Scan for the cell matching the given text and deliver its (x, y) coordinate at center. 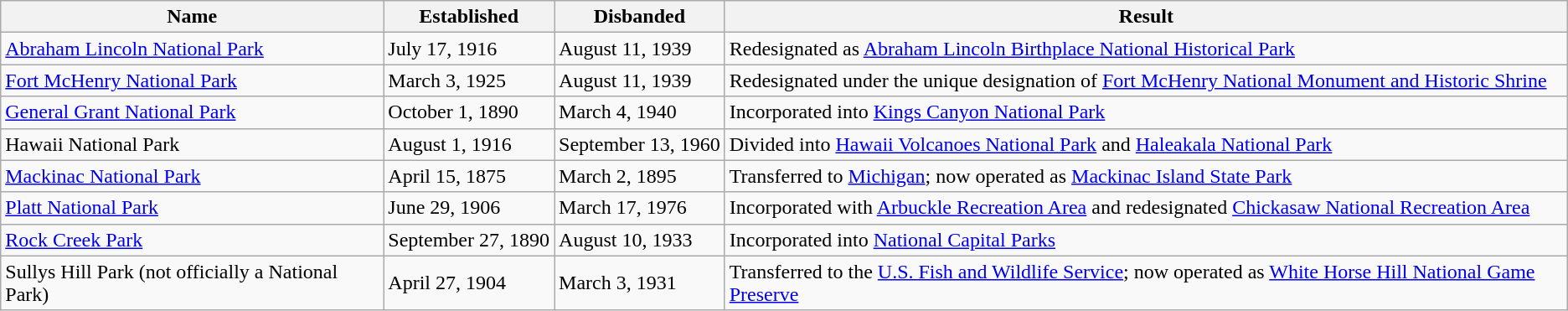
Incorporated with Arbuckle Recreation Area and redesignated Chickasaw National Recreation Area (1146, 208)
October 1, 1890 (469, 112)
Fort McHenry National Park (193, 80)
Platt National Park (193, 208)
April 15, 1875 (469, 176)
Redesignated as Abraham Lincoln Birthplace National Historical Park (1146, 49)
August 1, 1916 (469, 144)
September 13, 1960 (640, 144)
August 10, 1933 (640, 240)
Disbanded (640, 17)
Redesignated under the unique designation of Fort McHenry National Monument and Historic Shrine (1146, 80)
General Grant National Park (193, 112)
Mackinac National Park (193, 176)
March 3, 1931 (640, 283)
Established (469, 17)
Incorporated into Kings Canyon National Park (1146, 112)
Transferred to Michigan; now operated as Mackinac Island State Park (1146, 176)
March 2, 1895 (640, 176)
March 3, 1925 (469, 80)
July 17, 1916 (469, 49)
Transferred to the U.S. Fish and Wildlife Service; now operated as White Horse Hill National Game Preserve (1146, 283)
March 17, 1976 (640, 208)
Incorporated into National Capital Parks (1146, 240)
March 4, 1940 (640, 112)
Sullys Hill Park (not officially a National Park) (193, 283)
Name (193, 17)
Divided into Hawaii Volcanoes National Park and Haleakala National Park (1146, 144)
Rock Creek Park (193, 240)
Result (1146, 17)
June 29, 1906 (469, 208)
Abraham Lincoln National Park (193, 49)
April 27, 1904 (469, 283)
September 27, 1890 (469, 240)
Hawaii National Park (193, 144)
